Detect which cell encompasses the target text, then output its [X, Y] center coordinate. 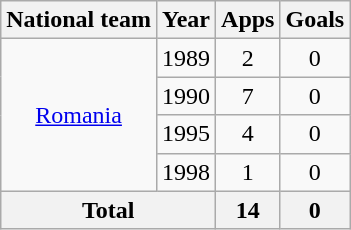
1998 [186, 172]
7 [248, 96]
2 [248, 58]
Total [108, 210]
Goals [315, 20]
1989 [186, 58]
Year [186, 20]
4 [248, 134]
1990 [186, 96]
1 [248, 172]
Romania [79, 115]
14 [248, 210]
1995 [186, 134]
National team [79, 20]
Apps [248, 20]
